Pinpoint the cell where the given text exists, returning its [X, Y] midpoint coordinate. 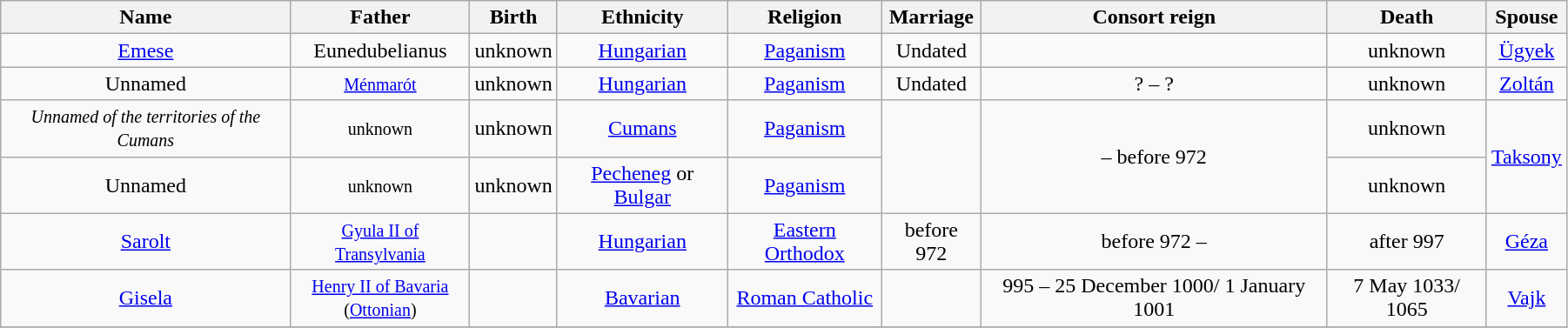
Roman Catholic [804, 298]
Spouse [1526, 17]
Father [380, 17]
Henry II of Bavaria(Ottonian) [380, 298]
Unnamed of the territories of the Cumans [146, 129]
Ügyek [1526, 50]
Religion [804, 17]
Cumans [642, 129]
Pecheneg or Bulgar [642, 184]
Death [1406, 17]
? – ? [1154, 84]
Eastern Orthodox [804, 242]
– before 972 [1154, 157]
7 May 1033/ 1065 [1406, 298]
Bavarian [642, 298]
Géza [1526, 242]
Ethnicity [642, 17]
Zoltán [1526, 84]
before 972 – [1154, 242]
Eunedubelianus [380, 50]
Gisela [146, 298]
Vajk [1526, 298]
995 – 25 December 1000/ 1 January 1001 [1154, 298]
after 997 [1406, 242]
Name [146, 17]
Taksony [1526, 157]
Marriage [931, 17]
Gyula II of Transylvania [380, 242]
Sarolt [146, 242]
Consort reign [1154, 17]
Birth [513, 17]
Emese [146, 50]
before 972 [931, 242]
Ménmarót [380, 84]
